For the text-containing cell, return its midpoint in (X, Y) coordinate format. 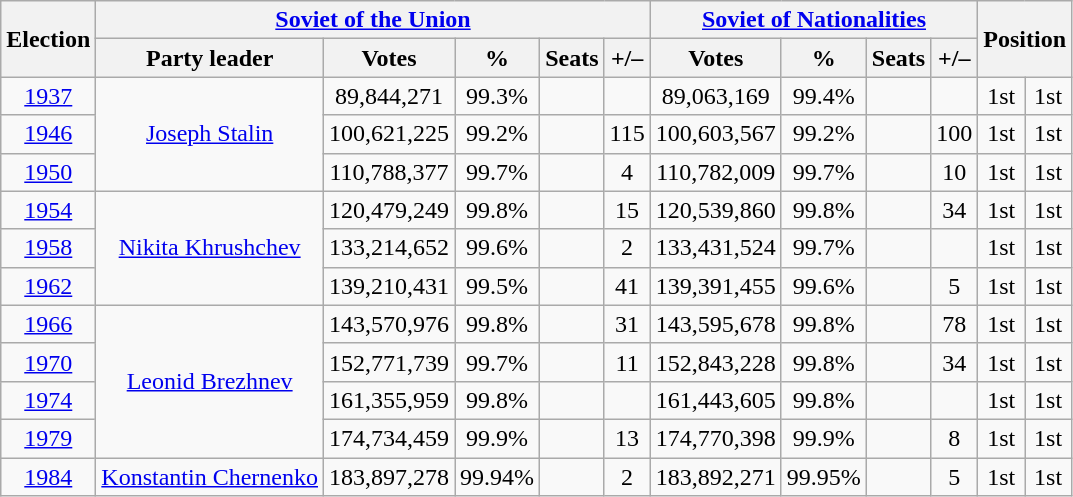
1962 (48, 286)
1958 (48, 248)
143,595,678 (716, 324)
152,843,228 (716, 362)
1954 (48, 210)
152,771,739 (390, 362)
1970 (48, 362)
1984 (48, 477)
10 (954, 172)
78 (954, 324)
99.3% (498, 96)
183,897,278 (390, 477)
100,621,225 (390, 134)
Konstantin Chernenko (210, 477)
183,892,271 (716, 477)
Nikita Khrushchev (210, 248)
133,214,652 (390, 248)
Joseph Stalin (210, 134)
161,355,959 (390, 400)
133,431,524 (716, 248)
1950 (48, 172)
115 (627, 134)
110,788,377 (390, 172)
Leonid Brezhnev (210, 381)
1966 (48, 324)
120,539,860 (716, 210)
11 (627, 362)
99.4% (824, 96)
100 (954, 134)
1979 (48, 438)
161,443,605 (716, 400)
110,782,009 (716, 172)
89,844,271 (390, 96)
Soviet of the Union (373, 20)
1937 (48, 96)
8 (954, 438)
99.94% (498, 477)
139,391,455 (716, 286)
Soviet of Nationalities (814, 20)
174,770,398 (716, 438)
4 (627, 172)
1974 (48, 400)
Position (1025, 39)
174,734,459 (390, 438)
1946 (48, 134)
41 (627, 286)
139,210,431 (390, 286)
120,479,249 (390, 210)
15 (627, 210)
143,570,976 (390, 324)
Party leader (210, 58)
99.5% (498, 286)
100,603,567 (716, 134)
Election (48, 39)
89,063,169 (716, 96)
13 (627, 438)
99.95% (824, 477)
31 (627, 324)
